Return (x, y) of the center of cell containing provided text 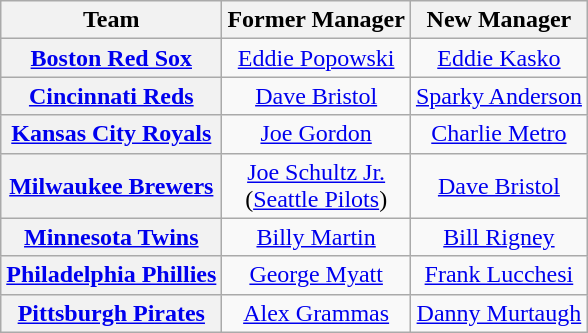
Danny Murtaugh (498, 313)
Sparky Anderson (498, 96)
Philadelphia Phillies (112, 275)
George Myatt (316, 275)
New Manager (498, 20)
Boston Red Sox (112, 58)
Eddie Kasko (498, 58)
Former Manager (316, 20)
Eddie Popowski (316, 58)
Pittsburgh Pirates (112, 313)
Alex Grammas (316, 313)
Team (112, 20)
Cincinnati Reds (112, 96)
Milwaukee Brewers (112, 186)
Bill Rigney (498, 237)
Joe Schultz Jr.(Seattle Pilots) (316, 186)
Minnesota Twins (112, 237)
Joe Gordon (316, 134)
Charlie Metro (498, 134)
Billy Martin (316, 237)
Frank Lucchesi (498, 275)
Kansas City Royals (112, 134)
